Find where the given text appears and provide that cell's center as (X, Y) coordinate. 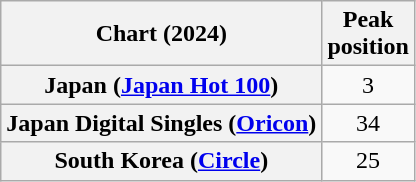
South Korea (Circle) (162, 161)
34 (368, 123)
Chart (2024) (162, 34)
Japan (Japan Hot 100) (162, 85)
Japan Digital Singles (Oricon) (162, 123)
3 (368, 85)
25 (368, 161)
Peakposition (368, 34)
